From the cell containing the given text, extract its center point as (X, Y) coordinate. 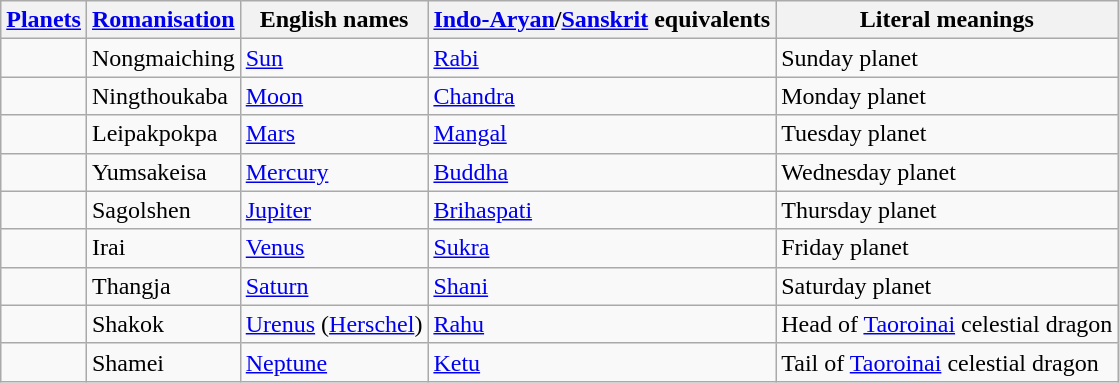
Moon (334, 96)
Friday planet (947, 248)
Venus (334, 248)
Tuesday planet (947, 134)
Mars (334, 134)
Romanisation (163, 20)
Head of Taoroinai celestial dragon (947, 324)
Sunday planet (947, 58)
Sun (334, 58)
Monday planet (947, 96)
Saturday planet (947, 286)
Irai (163, 248)
Jupiter (334, 210)
Shani (602, 286)
Sagolshen (163, 210)
Ketu (602, 362)
Yumsakeisa (163, 172)
Wednesday planet (947, 172)
Brihaspati (602, 210)
Shamei (163, 362)
Shakok (163, 324)
Indo-Aryan/Sanskrit equivalents (602, 20)
Thursday planet (947, 210)
Literal meanings (947, 20)
Planets (44, 20)
Ningthoukaba (163, 96)
Rahu (602, 324)
Nongmaiching (163, 58)
Neptune (334, 362)
Sukra (602, 248)
Chandra (602, 96)
Thangja (163, 286)
Saturn (334, 286)
Mercury (334, 172)
English names (334, 20)
Rabi (602, 58)
Buddha (602, 172)
Mangal (602, 134)
Leipakpokpa (163, 134)
Urenus (Herschel) (334, 324)
Tail of Taoroinai celestial dragon (947, 362)
